Identify which cell holds the provided text, then report its (X, Y) central coordinate. 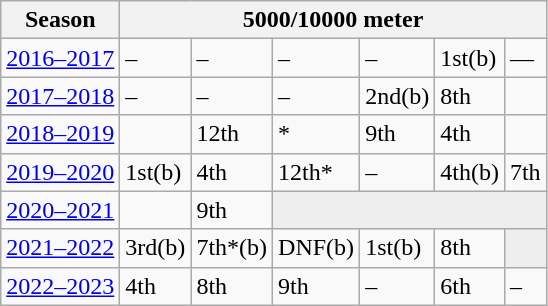
— (525, 58)
2018–2019 (60, 134)
2020–2021 (60, 210)
Season (60, 20)
2nd(b) (398, 96)
7th (525, 172)
2017–2018 (60, 96)
2022–2023 (60, 286)
12th (232, 134)
3rd(b) (156, 248)
6th (470, 286)
7th*(b) (232, 248)
5000/10000 meter (333, 20)
2019–2020 (60, 172)
4th(b) (470, 172)
DNF(b) (316, 248)
* (316, 134)
12th* (316, 172)
2016–2017 (60, 58)
2021–2022 (60, 248)
